Extract the [x, y] coordinate from the center of the cell holding the provided text.  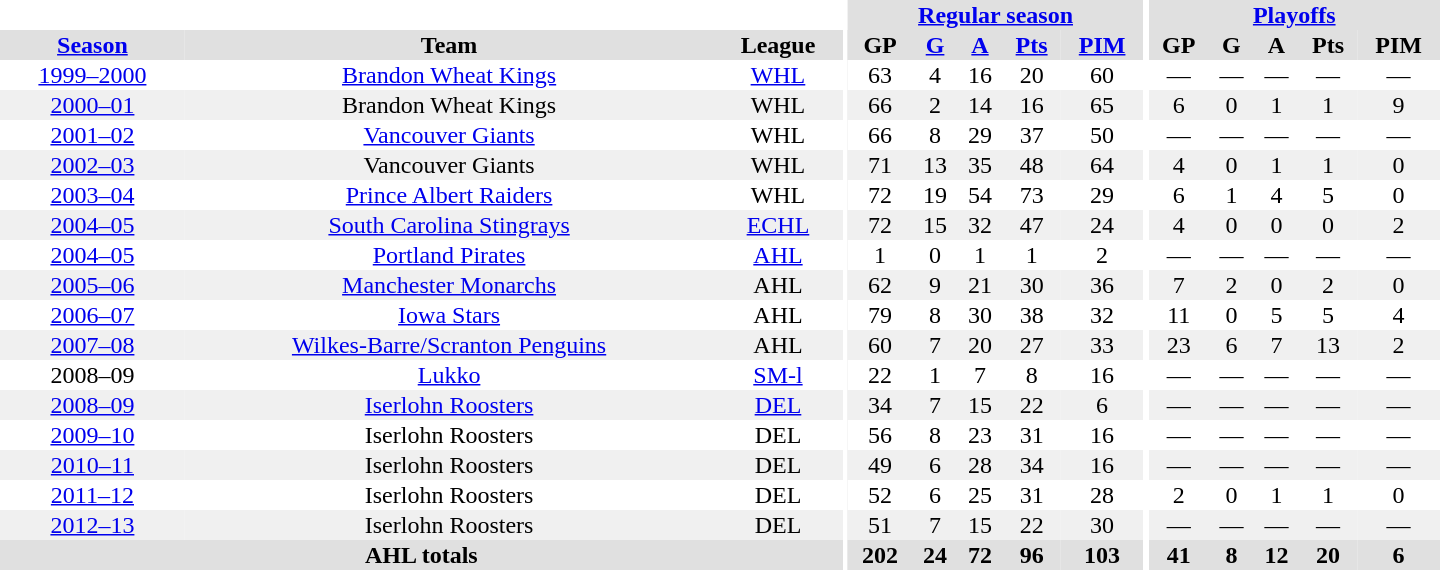
Portland Pirates [449, 255]
63 [880, 75]
41 [1178, 555]
South Carolina Stingrays [449, 225]
2011–12 [92, 495]
2002–03 [92, 165]
71 [880, 165]
AHL totals [422, 555]
56 [880, 435]
Prince Albert Raiders [449, 195]
2000–01 [92, 105]
79 [880, 315]
103 [1102, 555]
35 [980, 165]
51 [880, 525]
37 [1031, 135]
Manchester Monarchs [449, 285]
2003–04 [92, 195]
2006–07 [92, 315]
52 [880, 495]
33 [1102, 345]
2009–10 [92, 435]
2012–13 [92, 525]
SM-l [778, 375]
48 [1031, 165]
1999–2000 [92, 75]
21 [980, 285]
47 [1031, 225]
ECHL [778, 225]
2007–08 [92, 345]
Lukko [449, 375]
11 [1178, 315]
73 [1031, 195]
12 [1276, 555]
50 [1102, 135]
202 [880, 555]
64 [1102, 165]
Wilkes-Barre/Scranton Penguins [449, 345]
62 [880, 285]
36 [1102, 285]
65 [1102, 105]
19 [936, 195]
54 [980, 195]
25 [980, 495]
96 [1031, 555]
2005–06 [92, 285]
49 [880, 465]
Regular season [996, 15]
Iowa Stars [449, 315]
27 [1031, 345]
38 [1031, 315]
2001–02 [92, 135]
League [778, 45]
Team [449, 45]
2010–11 [92, 465]
Playoffs [1294, 15]
Season [92, 45]
14 [980, 105]
